Find where the given text appears and provide that cell's center as [x, y] coordinate. 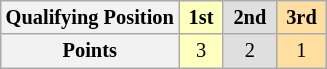
2nd [250, 17]
Qualifying Position [90, 17]
2 [250, 51]
3rd [301, 17]
1st [202, 17]
1 [301, 51]
3 [202, 51]
Points [90, 51]
